Return the (x, y) coordinate for the center point of the cell that contains the specified text.  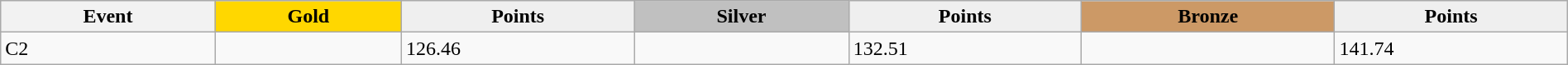
Gold (308, 17)
Event (108, 17)
Bronze (1207, 17)
126.46 (518, 48)
Silver (741, 17)
132.51 (964, 48)
C2 (108, 48)
141.74 (1451, 48)
